Search for the cell housing the specified text and yield its [x, y] center coordinate. 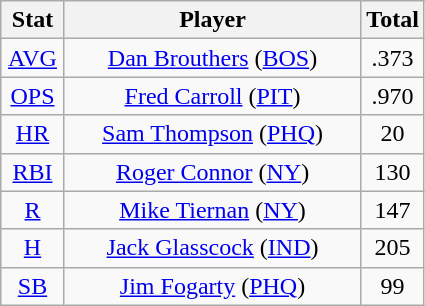
H [33, 248]
HR [33, 134]
RBI [33, 172]
.970 [393, 96]
205 [393, 248]
Sam Thompson (PHQ) [212, 134]
SB [33, 286]
Jack Glasscock (IND) [212, 248]
Player [212, 20]
99 [393, 286]
Jim Fogarty (PHQ) [212, 286]
20 [393, 134]
Dan Brouthers (BOS) [212, 58]
AVG [33, 58]
.373 [393, 58]
OPS [33, 96]
Fred Carroll (PIT) [212, 96]
130 [393, 172]
Total [393, 20]
R [33, 210]
147 [393, 210]
Roger Connor (NY) [212, 172]
Mike Tiernan (NY) [212, 210]
Stat [33, 20]
